Pinpoint the cell where the given text exists, returning its (X, Y) midpoint coordinate. 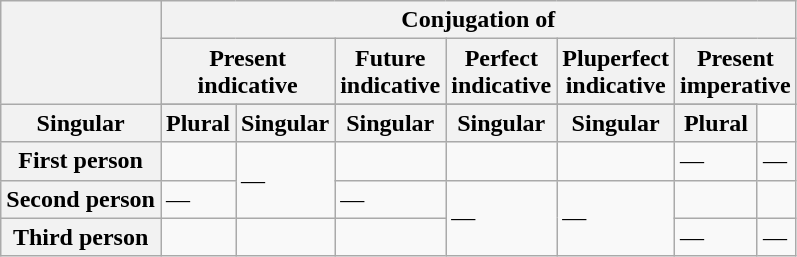
Presentimperative (735, 72)
Second person (81, 199)
Futureindicative (390, 72)
Perfectindicative (502, 72)
First person (81, 161)
Presentindicative (247, 72)
Pluperfectindicative (616, 72)
Third person (81, 237)
Conjugation of (478, 20)
